From the cell containing the given text, extract its center point as (X, Y) coordinate. 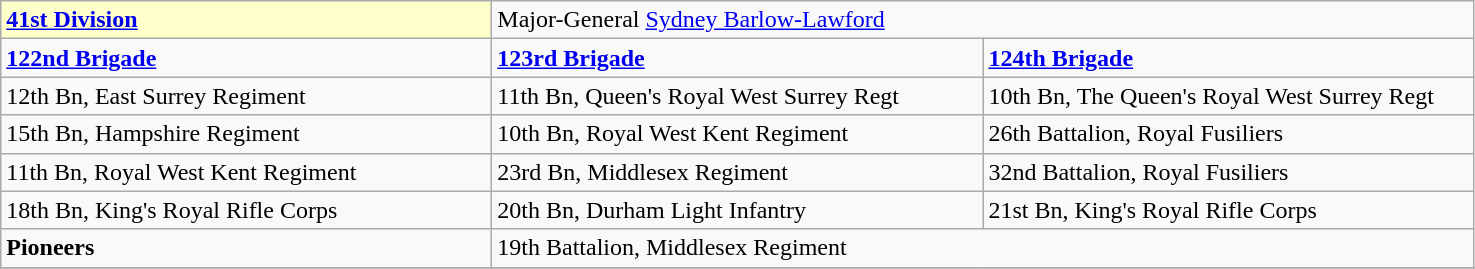
21st Bn, King's Royal Rifle Corps (1228, 210)
Pioneers (246, 248)
11th Bn, Royal West Kent Regiment (246, 172)
41st Division (246, 20)
11th Bn, Queen's Royal West Surrey Regt (738, 96)
15th Bn, Hampshire Regiment (246, 134)
32nd Battalion, Royal Fusiliers (1228, 172)
26th Battalion, Royal Fusiliers (1228, 134)
123rd Brigade (738, 58)
18th Bn, King's Royal Rifle Corps (246, 210)
122nd Brigade (246, 58)
10th Bn, The Queen's Royal West Surrey Regt (1228, 96)
10th Bn, Royal West Kent Regiment (738, 134)
124th Brigade (1228, 58)
12th Bn, East Surrey Regiment (246, 96)
20th Bn, Durham Light Infantry (738, 210)
Major-General Sydney Barlow-Lawford (983, 20)
19th Battalion, Middlesex Regiment (983, 248)
23rd Bn, Middlesex Regiment (738, 172)
